Pinpoint the cell where the given text exists, returning its (X, Y) midpoint coordinate. 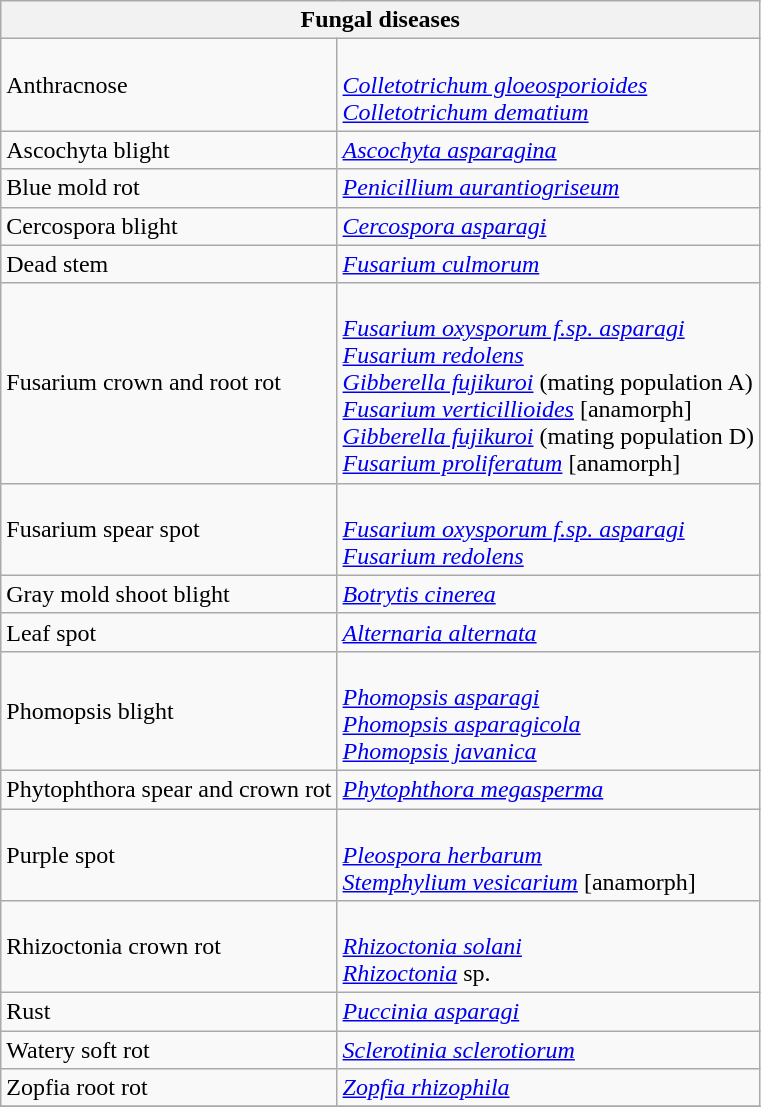
Fusarium crown and root rot (169, 383)
Leaf spot (169, 632)
Puccinia asparagi (548, 1012)
Ascochyta asparagina (548, 150)
Phytophthora megasperma (548, 789)
Purple spot (169, 854)
Fusarium spear spot (169, 529)
Penicillium aurantiogriseum (548, 188)
Dead stem (169, 264)
Colletotrichum gloeosporioides Colletotrichum dematium (548, 85)
Anthracnose (169, 85)
Phytophthora spear and crown rot (169, 789)
Sclerotinia sclerotiorum (548, 1050)
Fusarium culmorum (548, 264)
Fusarium oxysporum f.sp. asparagi Fusarium redolens (548, 529)
Watery soft rot (169, 1050)
Rhizoctonia crown rot (169, 947)
Rust (169, 1012)
Botrytis cinerea (548, 594)
Phomopsis asparagi Phomopsis asparagicola Phomopsis javanica (548, 710)
Ascochyta blight (169, 150)
Zopfia rhizophila (548, 1088)
Phomopsis blight (169, 710)
Cercospora asparagi (548, 226)
Zopfia root rot (169, 1088)
Blue mold rot (169, 188)
Fungal diseases (380, 20)
Alternaria alternata (548, 632)
Rhizoctonia solani Rhizoctonia sp. (548, 947)
Gray mold shoot blight (169, 594)
Pleospora herbarum Stemphylium vesicarium [anamorph] (548, 854)
Cercospora blight (169, 226)
